Return (x, y) of the center of cell containing provided text 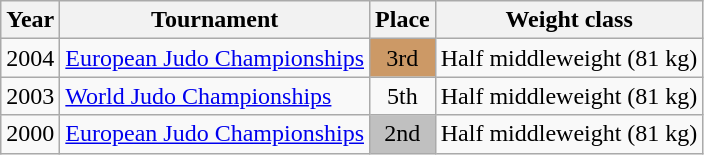
Place (403, 20)
2003 (30, 96)
World Judo Championships (215, 96)
5th (403, 96)
2004 (30, 58)
2nd (403, 134)
Tournament (215, 20)
3rd (403, 58)
Weight class (569, 20)
2000 (30, 134)
Year (30, 20)
